Search for the cell housing the specified text and yield its [X, Y] center coordinate. 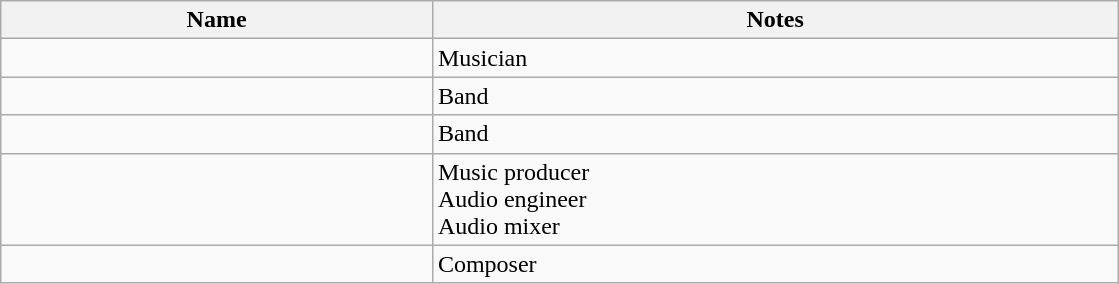
Music producerAudio engineerAudio mixer [775, 199]
Name [217, 20]
Musician [775, 58]
Notes [775, 20]
Composer [775, 264]
